Return the (x, y) coordinate for the center point of the cell that contains the specified text.  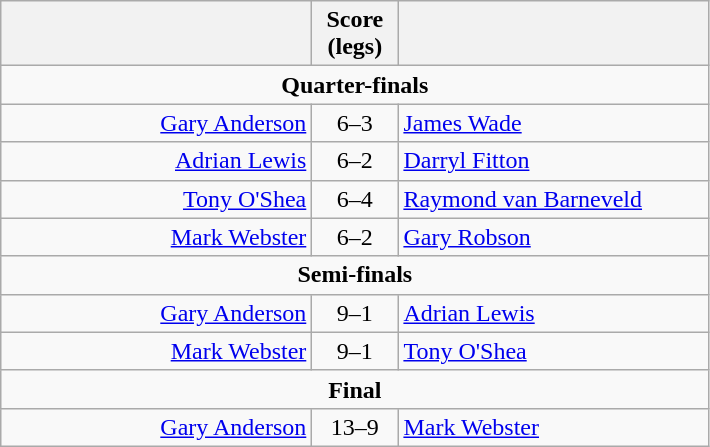
Quarter-finals (355, 85)
Gary Robson (554, 237)
6–3 (355, 123)
James Wade (554, 123)
Raymond van Barneveld (554, 199)
13–9 (355, 427)
Semi-finals (355, 275)
Final (355, 389)
Darryl Fitton (554, 161)
Score (legs) (355, 34)
6–4 (355, 199)
